Return the (X, Y) coordinate for the center point of the cell that contains the specified text.  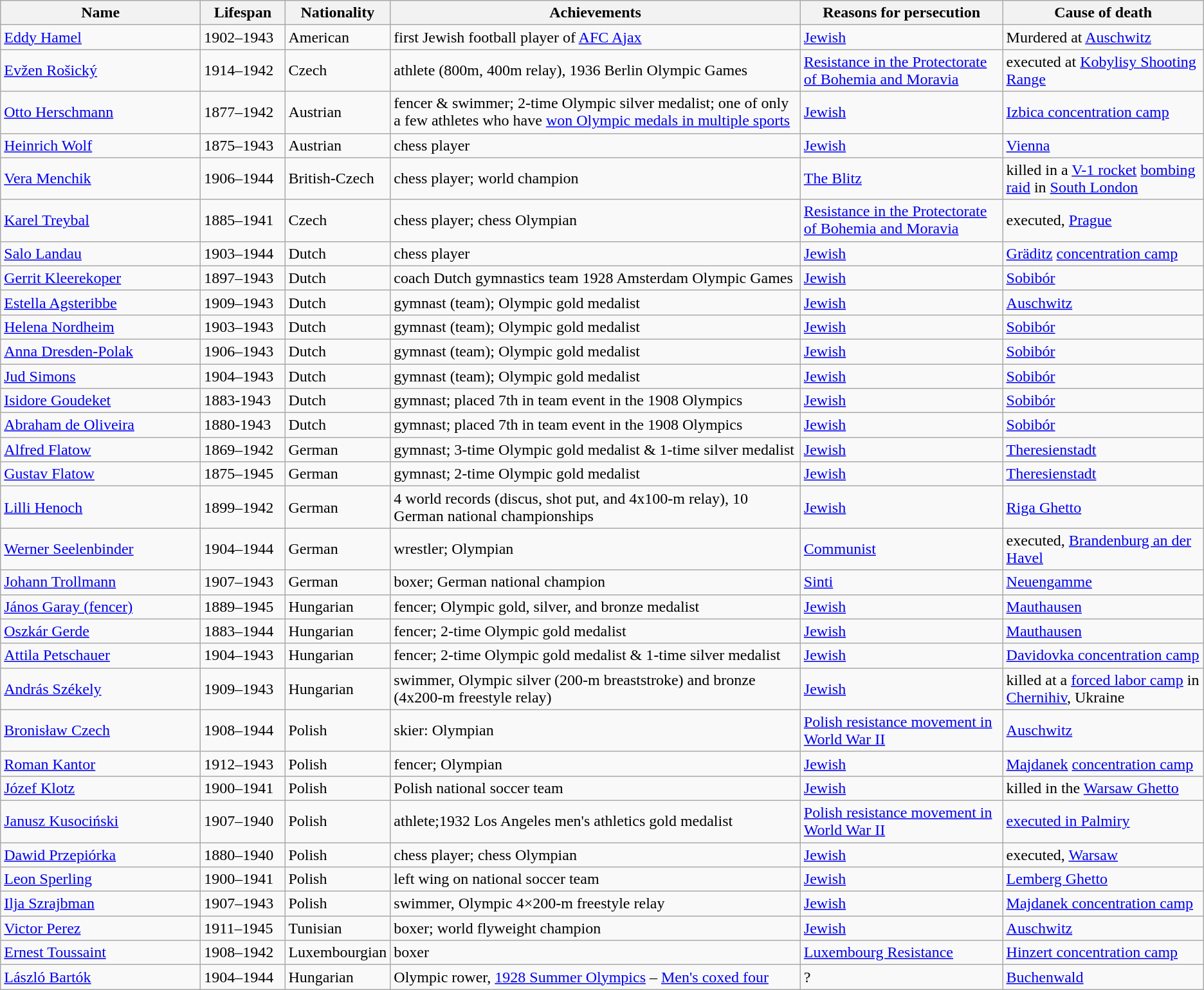
1908–1944 (243, 731)
Otto Herschmann (100, 112)
Hinzert concentration camp (1103, 953)
Polish national soccer team (596, 788)
1897–1943 (243, 278)
athlete;1932 Los Angeles men's athletics gold medalist (596, 821)
Sinti (902, 582)
Nationality (338, 13)
1877–1942 (243, 112)
1869–1942 (243, 450)
Murdered at Auschwitz (1103, 37)
first Jewish football player of AFC Ajax (596, 37)
Riga Ghetto (1103, 507)
fencer; 2-time Olympic gold medalist (596, 631)
1899–1942 (243, 507)
Achievements (596, 13)
executed, Brandenburg an der Havel (1103, 549)
Janusz Kusociński (100, 821)
1902–1943 (243, 37)
The Blitz (902, 179)
Communist (902, 549)
László Bartók (100, 977)
1875–1943 (243, 145)
killed in the Warsaw Ghetto (1103, 788)
coach Dutch gymnastics team 1928 Amsterdam Olympic Games (596, 278)
fencer & swimmer; 2-time Olympic silver medalist; one of only a few athletes who have won Olympic medals in multiple sports (596, 112)
1908–1942 (243, 953)
Izbica concentration camp (1103, 112)
executed, Warsaw (1103, 855)
boxer (596, 953)
fencer; 2-time Olympic gold medalist & 1-time silver medalist (596, 655)
killed in a V-1 rocket bombing raid in South London (1103, 179)
Johann Trollmann (100, 582)
boxer; German national champion (596, 582)
1914–1942 (243, 71)
Reasons for persecution (902, 13)
executed at Kobylisy Shooting Range (1103, 71)
gymnast; 2-time Olympic gold medalist (596, 474)
Gustav Flatow (100, 474)
1885–1941 (243, 220)
Luxembourgian (338, 953)
American (338, 37)
athlete (800m, 400m relay), 1936 Berlin Olympic Games (596, 71)
Davidovka concentration camp (1103, 655)
János Garay (fencer) (100, 607)
Dawid Przepiórka (100, 855)
1880–1940 (243, 855)
fencer; Olympic gold, silver, and bronze medalist (596, 607)
British-Czech (338, 179)
Jud Simons (100, 376)
1880-1943 (243, 425)
Oszkár Gerde (100, 631)
Gräditz concentration camp (1103, 253)
Roman Kantor (100, 764)
Lemberg Ghetto (1103, 879)
Neuengamme (1103, 582)
Leon Sperling (100, 879)
Helena Nordheim (100, 327)
Olympic rower, 1928 Summer Olympics – Men's coxed four (596, 977)
1883-1943 (243, 401)
skier: Olympian (596, 731)
Estella Agsteribbe (100, 302)
Cause of death (1103, 13)
Victor Perez (100, 928)
1883–1944 (243, 631)
Lilli Henoch (100, 507)
Karel Treybal (100, 220)
Heinrich Wolf (100, 145)
1903–1943 (243, 327)
Werner Seelenbinder (100, 549)
Gerrit Kleerekoper (100, 278)
Attila Petschauer (100, 655)
Abraham de Oliveira (100, 425)
executed, Prague (1103, 220)
1906–1944 (243, 179)
Józef Klotz (100, 788)
1875–1945 (243, 474)
fencer; Olympian (596, 764)
Anna Dresden-Polak (100, 351)
1912–1943 (243, 764)
1911–1945 (243, 928)
executed in Palmiry (1103, 821)
Tunisian (338, 928)
Vera Menchik (100, 179)
1907–1940 (243, 821)
Salo Landau (100, 253)
Name (100, 13)
Isidore Goudeket (100, 401)
Ernest Toussaint (100, 953)
boxer; world flyweight champion (596, 928)
4 world records (discus, shot put, and 4x100-m relay), 10 German national championships (596, 507)
Lifespan (243, 13)
swimmer, Olympic silver (200-m breaststroke) and bronze (4x200-m freestyle relay) (596, 688)
Alfred Flatow (100, 450)
chess player; world champion (596, 179)
gymnast; 3-time Olympic gold medalist & 1-time silver medalist (596, 450)
Evžen Rošický (100, 71)
András Székely (100, 688)
wrestler; Olympian (596, 549)
1889–1945 (243, 607)
? (902, 977)
swimmer, Olympic 4×200-m freestyle relay (596, 904)
Luxembourg Resistance (902, 953)
Buchenwald (1103, 977)
1903–1944 (243, 253)
left wing on national soccer team (596, 879)
Ilja Szrajbman (100, 904)
Vienna (1103, 145)
Bronisław Czech (100, 731)
1906–1943 (243, 351)
Eddy Hamel (100, 37)
killed at a forced labor camp in Chernihiv, Ukraine (1103, 688)
